Provide the (x, y) coordinate of the cell's center where the given text is located.  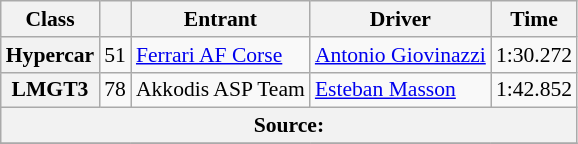
Entrant (220, 19)
Class (50, 19)
Ferrari AF Corse (220, 55)
Antonio Giovinazzi (400, 55)
1:30.272 (534, 55)
LMGT3 (50, 90)
Driver (400, 19)
Hypercar (50, 55)
Akkodis ASP Team (220, 90)
51 (115, 55)
Source: (289, 126)
Time (534, 19)
78 (115, 90)
Esteban Masson (400, 90)
1:42.852 (534, 90)
